Provide the (x, y) coordinate of the cell's center where the given text is located.  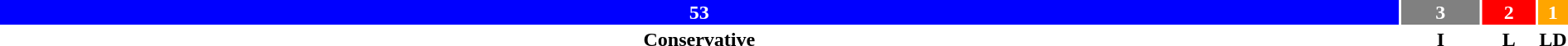
1 (1553, 12)
2 (1509, 12)
53 (699, 12)
3 (1440, 12)
